Return [X, Y] of the center of cell containing provided text 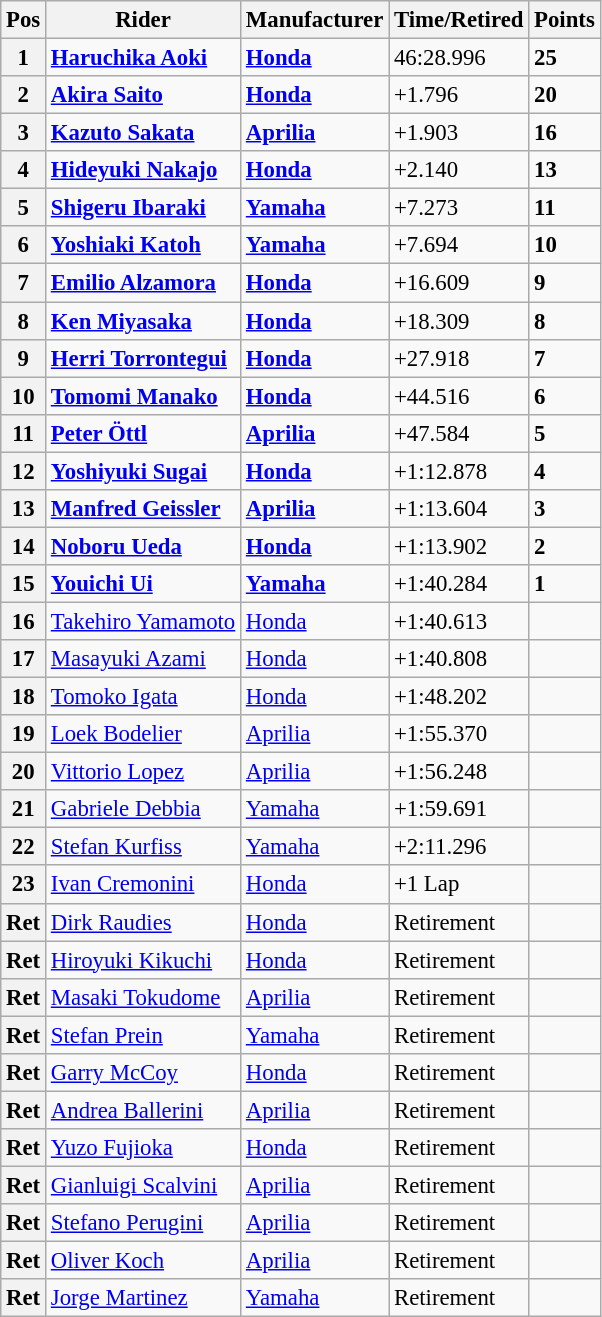
Gabriele Debbia [144, 809]
Stefan Kurfiss [144, 847]
+1:55.370 [459, 734]
23 [24, 885]
+1:48.202 [459, 697]
Masayuki Azami [144, 659]
Haruchika Aoki [144, 58]
Peter Öttl [144, 433]
Masaki Tokudome [144, 997]
Tomomi Manako [144, 396]
Rider [144, 20]
Manufacturer [315, 20]
Ken Miyasaka [144, 321]
15 [24, 584]
25 [564, 58]
+1:40.613 [459, 621]
Stefan Prein [144, 1035]
Dirk Raudies [144, 922]
+18.309 [459, 321]
Oliver Koch [144, 1261]
Time/Retired [459, 20]
18 [24, 697]
+2.140 [459, 170]
+1 Lap [459, 885]
22 [24, 847]
Points [564, 20]
Akira Saito [144, 95]
Youichi Ui [144, 584]
Loek Bodelier [144, 734]
+1:59.691 [459, 809]
Pos [24, 20]
Herri Torrontegui [144, 358]
Vittorio Lopez [144, 772]
+7.694 [459, 245]
Ivan Cremonini [144, 885]
Hiroyuki Kikuchi [144, 960]
Hideyuki Nakajo [144, 170]
Andrea Ballerini [144, 1110]
Manfred Geissler [144, 509]
+1:40.808 [459, 659]
Kazuto Sakata [144, 133]
+1:12.878 [459, 471]
+2:11.296 [459, 847]
Yoshiyuki Sugai [144, 471]
+1.903 [459, 133]
Tomoko Igata [144, 697]
+47.584 [459, 433]
Gianluigi Scalvini [144, 1185]
Yuzo Fujioka [144, 1148]
12 [24, 471]
+44.516 [459, 396]
+1.796 [459, 95]
Yoshiaki Katoh [144, 245]
46:28.996 [459, 58]
Noboru Ueda [144, 546]
Takehiro Yamamoto [144, 621]
+16.609 [459, 283]
+1:56.248 [459, 772]
Emilio Alzamora [144, 283]
19 [24, 734]
+7.273 [459, 208]
Shigeru Ibaraki [144, 208]
21 [24, 809]
+1:13.902 [459, 546]
Garry McCoy [144, 1073]
Jorge Martinez [144, 1298]
17 [24, 659]
+1:40.284 [459, 584]
14 [24, 546]
Stefano Perugini [144, 1223]
+1:13.604 [459, 509]
+27.918 [459, 358]
